Output the (X, Y) coordinate of the center of the cell containing the given text.  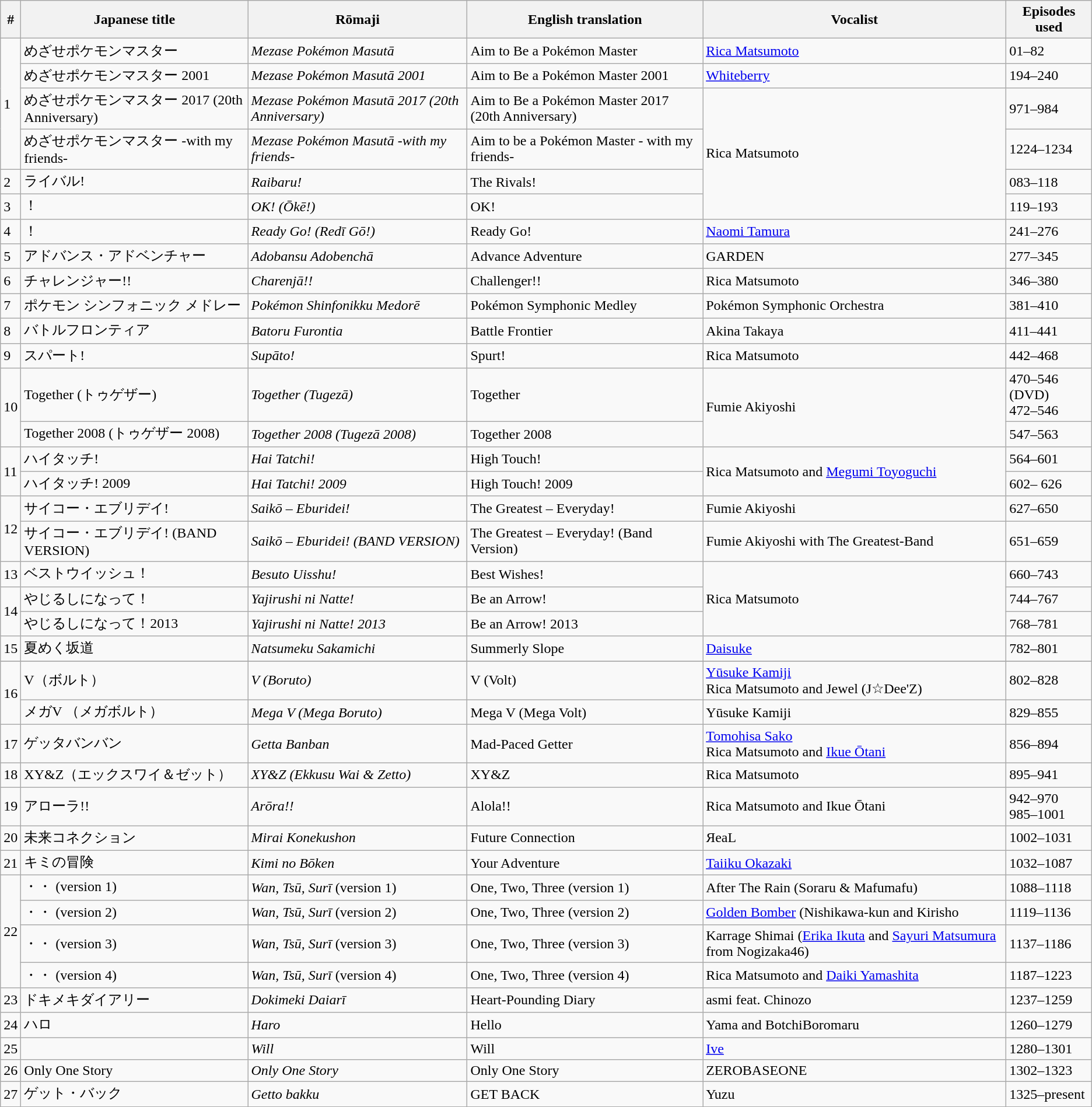
1002–1031 (1049, 838)
1032–1087 (1049, 862)
Yajirushi ni Natte! (358, 599)
Japanese title (134, 20)
1260–1279 (1049, 1025)
Vocalist (855, 20)
Karrage Shimai (Erika Ikuta and Sayuri Matsumura from Nogizaka46) (855, 944)
Aim to Be a Pokémon Master 2001 (585, 76)
Getto bakku (358, 1095)
1237–1259 (1049, 1000)
サイコー・エブリデイ! (BAND VERSION) (134, 542)
Arōra!! (358, 806)
バトルフロンティア (134, 330)
V (Volt) (585, 680)
V (Boruto) (358, 680)
GARDEN (855, 257)
7 (10, 306)
194–240 (1049, 76)
627–650 (1049, 509)
Ready Go! (Redī Gō!) (358, 231)
01–82 (1049, 51)
Rica Matsumoto and Megumi Toyoguchi (855, 472)
6 (10, 281)
547–563 (1049, 434)
One, Two, Three (version 1) (585, 888)
ЯeaL (855, 838)
Taiiku Okazaki (855, 862)
24 (10, 1025)
660–743 (1049, 574)
Challenger!! (585, 281)
Yajirushi ni Natte! 2013 (358, 624)
Advance Adventure (585, 257)
Raibaru! (358, 182)
Heart-Pounding Diary (585, 1000)
The Rivals! (585, 182)
1325–present (1049, 1095)
Yūsuke KamijiRica Matsumoto and Jewel (J☆Dee'Z) (855, 680)
1224–1234 (1049, 149)
26 (10, 1071)
1 (10, 104)
971–984 (1049, 109)
27 (10, 1095)
12 (10, 529)
11 (10, 472)
Whiteberry (855, 76)
Daisuke (855, 649)
めざせポケモンマスター 2001 (134, 76)
Aim to Be a Pokémon Master (585, 51)
メガV （メガボルト） (134, 712)
The Greatest – Everyday! (585, 509)
One, Two, Three (version 4) (585, 976)
22 (10, 931)
5 (10, 257)
564–601 (1049, 459)
Yama and BotchiBoromaru (855, 1025)
277–345 (1049, 257)
・・ (version 3) (134, 944)
夏めく坂道 (134, 649)
Future Connection (585, 838)
9 (10, 356)
Charenjā!! (358, 281)
8 (10, 330)
856–894 (1049, 743)
めざせポケモンマスター 2017 (20th Anniversary) (134, 109)
アドバンス・アドベンチャー (134, 257)
ベストウイッシュ！ (134, 574)
Wan, Tsū, Surī (version 1) (358, 888)
15 (10, 649)
# (10, 20)
Mezase Pokémon Masutā (358, 51)
OK! (585, 207)
やじるしになって！2013 (134, 624)
602– 626 (1049, 484)
OK! (Ōkē!) (358, 207)
Tomohisa SakoRica Matsumoto and Ikue Ōtani (855, 743)
One, Two, Three (version 3) (585, 944)
1088–1118 (1049, 888)
Rōmaji (358, 20)
Wan, Tsū, Surī (version 2) (358, 913)
13 (10, 574)
Hai Tatchi! (358, 459)
Besuto Uisshu! (358, 574)
Together 2008 (トゥゲザー 2008) (134, 434)
Battle Frontier (585, 330)
Akina Takaya (855, 330)
1280–1301 (1049, 1049)
470–546 (DVD)472–546 (1049, 395)
Rica Matsumoto and Daiki Yamashita (855, 976)
16 (10, 693)
Saikō – Eburidei! (358, 509)
895–941 (1049, 775)
Batoru Furontia (358, 330)
めざせポケモンマスター (134, 51)
XY&Z (585, 775)
10 (10, 407)
Adobansu Adobenchā (358, 257)
Supāto! (358, 356)
14 (10, 612)
17 (10, 743)
Mirai Konekushon (358, 838)
XY&Z（エックスワイ＆ゼット） (134, 775)
High Touch! (585, 459)
Yūsuke Kamiji (855, 712)
Be an Arrow! (585, 599)
Ive (855, 1049)
English translation (585, 20)
XY&Z (Ekkusu Wai & Zetto) (358, 775)
Wan, Tsū, Surī (version 3) (358, 944)
083–118 (1049, 182)
キミの冒険 (134, 862)
サイコー・エブリデイ! (134, 509)
asmi feat. Chinozo (855, 1000)
Pokémon Shinfonikku Medorē (358, 306)
ZEROBASEONE (855, 1071)
GET BACK (585, 1095)
768–781 (1049, 624)
Summerly Slope (585, 649)
1137–1186 (1049, 944)
Dokimeki Daiarī (358, 1000)
ゲッタバンバン (134, 743)
Mezase Pokémon Masutā 2001 (358, 76)
23 (10, 1000)
めざせポケモンマスター -with my friends- (134, 149)
942–970985–1001 (1049, 806)
スパート! (134, 356)
ハイタッチ! (134, 459)
241–276 (1049, 231)
Golden Bomber (Nishikawa-kun and Kirisho (855, 913)
Mega V (Mega Volt) (585, 712)
Alola!! (585, 806)
Getta Banban (358, 743)
Mezase Pokémon Masutā 2017 (20th Anniversary) (358, 109)
Together (Tugezā) (358, 395)
25 (10, 1049)
One, Two, Three (version 2) (585, 913)
Mad-Paced Getter (585, 743)
19 (10, 806)
346–380 (1049, 281)
18 (10, 775)
20 (10, 838)
2 (10, 182)
V（ボルト） (134, 680)
High Touch! 2009 (585, 484)
1187–1223 (1049, 976)
・・ (version 1) (134, 888)
After The Rain (Soraru & Mafumafu) (855, 888)
Kimi no Bōken (358, 862)
Natsumeku Sakamichi (358, 649)
やじるしになって！ (134, 599)
744–767 (1049, 599)
119–193 (1049, 207)
Ready Go! (585, 231)
チャレンジャー!! (134, 281)
829–855 (1049, 712)
Hai Tatchi! 2009 (358, 484)
1119–1136 (1049, 913)
アローラ!! (134, 806)
・・ (version 4) (134, 976)
ハロ (134, 1025)
Spurt! (585, 356)
・・ (version 2) (134, 913)
Aim to be a Pokémon Master - with my friends- (585, 149)
Naomi Tamura (855, 231)
Wan, Tsū, Surī (version 4) (358, 976)
未来コネクション (134, 838)
Yuzu (855, 1095)
ゲット・バック (134, 1095)
442–468 (1049, 356)
Aim to Be a Pokémon Master 2017 (20th Anniversary) (585, 109)
Best Wishes! (585, 574)
381–410 (1049, 306)
Episodes used (1049, 20)
Hello (585, 1025)
Pokémon Symphonic Orchestra (855, 306)
21 (10, 862)
4 (10, 231)
ハイタッチ! 2009 (134, 484)
Mega V (Mega Boruto) (358, 712)
Together 2008 (Tugezā 2008) (358, 434)
ポケモン シンフォニック メドレー (134, 306)
Saikō – Eburidei! (BAND VERSION) (358, 542)
Mezase Pokémon Masutā -with my friends- (358, 149)
Together (トゥゲザー) (134, 395)
Your Adventure (585, 862)
3 (10, 207)
Rica Matsumoto and Ikue Ōtani (855, 806)
1302–1323 (1049, 1071)
Fumie Akiyoshi with The Greatest-Band (855, 542)
Be an Arrow! 2013 (585, 624)
411–441 (1049, 330)
802–828 (1049, 680)
Together (585, 395)
The Greatest – Everyday! (Band Version) (585, 542)
Together 2008 (585, 434)
Pokémon Symphonic Medley (585, 306)
782–801 (1049, 649)
Haro (358, 1025)
ドキメキダイアリー (134, 1000)
651–659 (1049, 542)
ライバル! (134, 182)
